Capture the cell that displays the provided text and extract its [x, y] central coordinate. 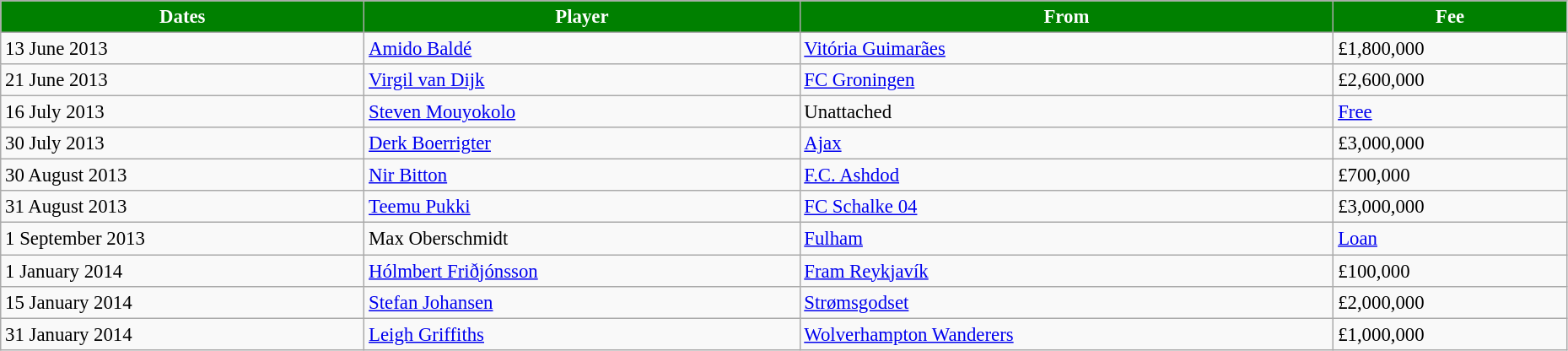
£2,000,000 [1450, 302]
31 January 2014 [182, 334]
£1,800,000 [1450, 49]
£100,000 [1450, 271]
F.C. Ashdod [1066, 175]
Steven Mouyokolo [582, 112]
Fulham [1066, 239]
Wolverhampton Wanderers [1066, 334]
Derk Boerrigter [582, 143]
31 August 2013 [182, 207]
30 August 2013 [182, 175]
£700,000 [1450, 175]
Max Oberschmidt [582, 239]
13 June 2013 [182, 49]
Unattached [1066, 112]
Free [1450, 112]
1 September 2013 [182, 239]
Loan [1450, 239]
Amido Baldé [582, 49]
Player [582, 17]
Ajax [1066, 143]
16 July 2013 [182, 112]
Fram Reykjavík [1066, 271]
Strømsgodset [1066, 302]
Nir Bitton [582, 175]
Vitória Guimarães [1066, 49]
From [1066, 17]
Fee [1450, 17]
£2,600,000 [1450, 80]
FC Groningen [1066, 80]
15 January 2014 [182, 302]
1 January 2014 [182, 271]
Dates [182, 17]
£1,000,000 [1450, 334]
Stefan Johansen [582, 302]
Leigh Griffiths [582, 334]
Virgil van Dijk [582, 80]
Teemu Pukki [582, 207]
21 June 2013 [182, 80]
30 July 2013 [182, 143]
FC Schalke 04 [1066, 207]
Hólmbert Friðjónsson [582, 271]
